Search for the cell housing the specified text and yield its [X, Y] center coordinate. 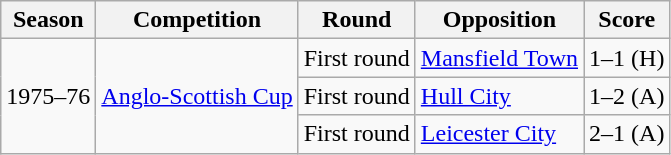
Competition [197, 20]
Leicester City [499, 134]
Anglo-Scottish Cup [197, 96]
2–1 (A) [627, 134]
Season [48, 20]
Round [356, 20]
1975–76 [48, 96]
Opposition [499, 20]
Hull City [499, 96]
Mansfield Town [499, 58]
Score [627, 20]
1–1 (H) [627, 58]
1–2 (A) [627, 96]
